From the cell containing the given text, extract its center point as [x, y] coordinate. 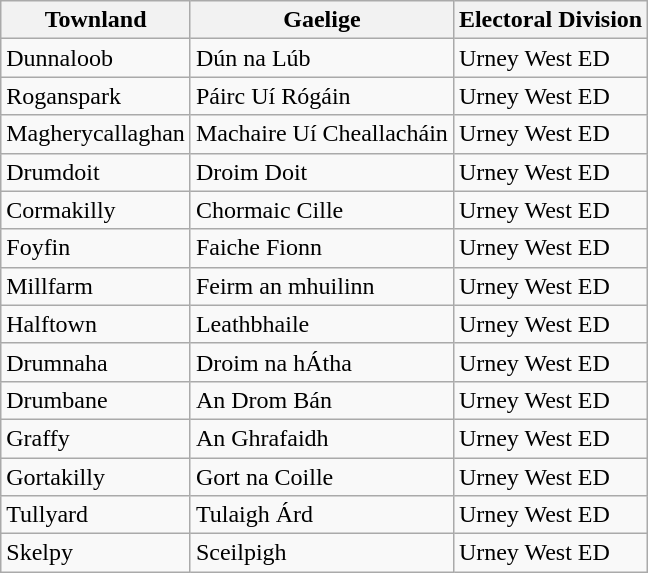
Machaire Uí Cheallacháin [322, 134]
Tullyard [96, 515]
Magherycallaghan [96, 134]
An Ghrafaidh [322, 438]
Gort na Coille [322, 477]
Drumnaha [96, 362]
Gaelige [322, 20]
Graffy [96, 438]
An Drom Bán [322, 400]
Sceilpigh [322, 553]
Feirm an mhuilinn [322, 286]
Leathbhaile [322, 324]
Cormakilly [96, 210]
Halftown [96, 324]
Droim Doit [322, 172]
Drumbane [96, 400]
Dunnaloob [96, 58]
Drumdoit [96, 172]
Foyfin [96, 248]
Droim na hÁtha [322, 362]
Faiche Fionn [322, 248]
Chormaic Cille [322, 210]
Gortakilly [96, 477]
Roganspark [96, 96]
Electoral Division [550, 20]
Páirc Uí Rógáin [322, 96]
Dún na Lúb [322, 58]
Millfarm [96, 286]
Skelpy [96, 553]
Tulaigh Árd [322, 515]
Townland [96, 20]
